Detect which cell encompasses the target text, then output its (x, y) center coordinate. 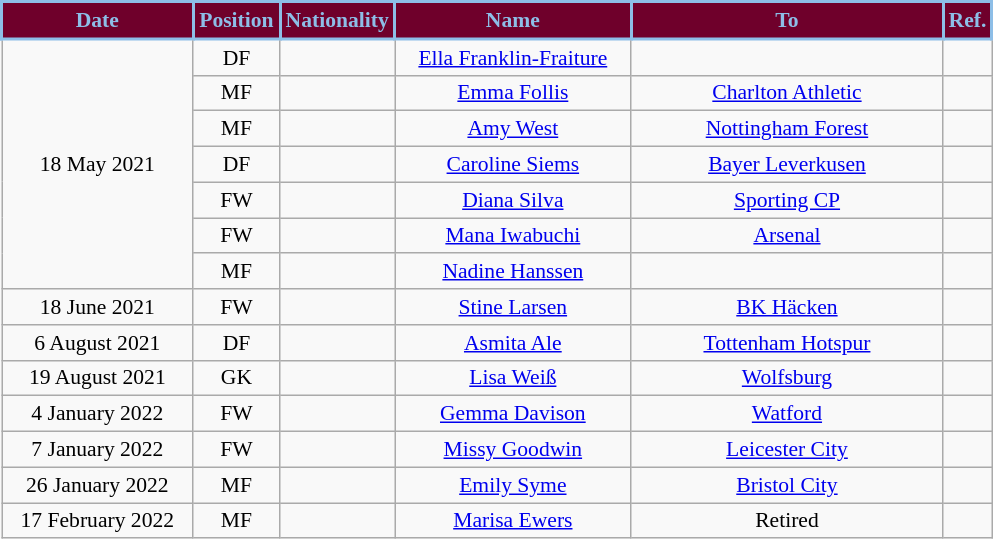
Retired (787, 521)
Ella Franklin-Fraiture (514, 57)
Missy Goodwin (514, 450)
Gemma Davison (514, 414)
Arsenal (787, 236)
BK Häcken (787, 307)
Stine Larsen (514, 307)
26 January 2022 (98, 485)
Wolfsburg (787, 378)
Date (98, 20)
Position (236, 20)
7 January 2022 (98, 450)
Emma Follis (514, 93)
6 August 2021 (98, 343)
Diana Silva (514, 200)
Asmita Ale (514, 343)
Watford (787, 414)
Emily Syme (514, 485)
Nottingham Forest (787, 129)
Bristol City (787, 485)
4 January 2022 (98, 414)
Marisa Ewers (514, 521)
GK (236, 378)
Tottenham Hotspur (787, 343)
Amy West (514, 129)
19 August 2021 (98, 378)
17 February 2022 (98, 521)
To (787, 20)
Charlton Athletic (787, 93)
Name (514, 20)
18 May 2021 (98, 164)
Leicester City (787, 450)
18 June 2021 (98, 307)
Caroline Siems (514, 165)
Bayer Leverkusen (787, 165)
Mana Iwabuchi (514, 236)
Ref. (968, 20)
Sporting CP (787, 200)
Lisa Weiß (514, 378)
Nadine Hanssen (514, 272)
Nationality (338, 20)
